From the cell containing the given text, extract its center point as (x, y) coordinate. 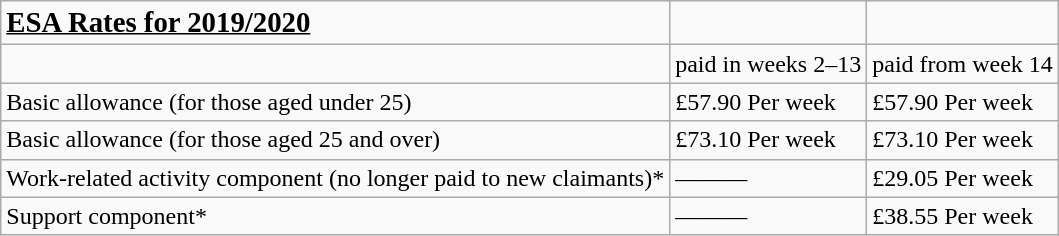
ESA Rates for 2019/2020 (336, 23)
paid from week 14 (963, 64)
£29.05 Per week (963, 178)
Work-related activity component (no longer paid to new claimants)* (336, 178)
Basic allowance (for those aged 25 and over) (336, 140)
Support component* (336, 216)
Basic allowance (for those aged under 25) (336, 102)
paid in weeks 2–13 (768, 64)
£38.55 Per week (963, 216)
